Return [X, Y] of the center of cell containing provided text 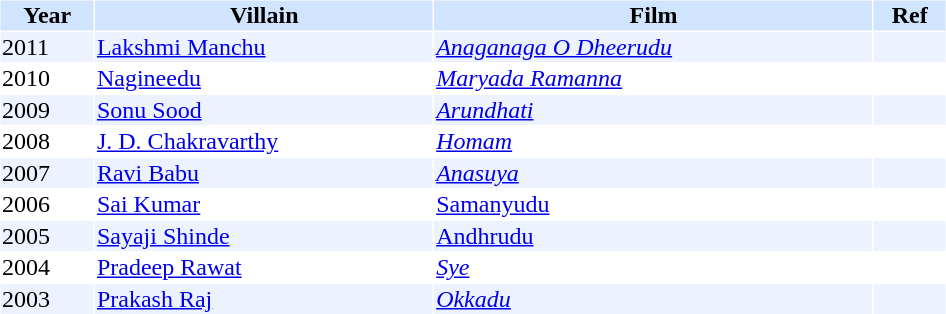
2010 [46, 79]
J. D. Chakravarthy [264, 141]
Year [46, 15]
Homam [654, 141]
Sayaji Shinde [264, 236]
2008 [46, 141]
2005 [46, 236]
Maryada Ramanna [654, 79]
2009 [46, 110]
Okkadu [654, 299]
2007 [46, 173]
Anasuya [654, 173]
Lakshmi Manchu [264, 47]
Anaganaga O Dheerudu [654, 47]
Samanyudu [654, 205]
Sonu Sood [264, 110]
Sye [654, 267]
Film [654, 15]
2006 [46, 205]
Prakash Raj [264, 299]
2004 [46, 267]
Sai Kumar [264, 205]
Andhrudu [654, 236]
Arundhati [654, 110]
Pradeep Rawat [264, 267]
Ravi Babu [264, 173]
Ref [910, 15]
Nagineedu [264, 79]
2011 [46, 47]
2003 [46, 299]
Villain [264, 15]
